Locate the cell with the specified text and output its [X, Y] center coordinate. 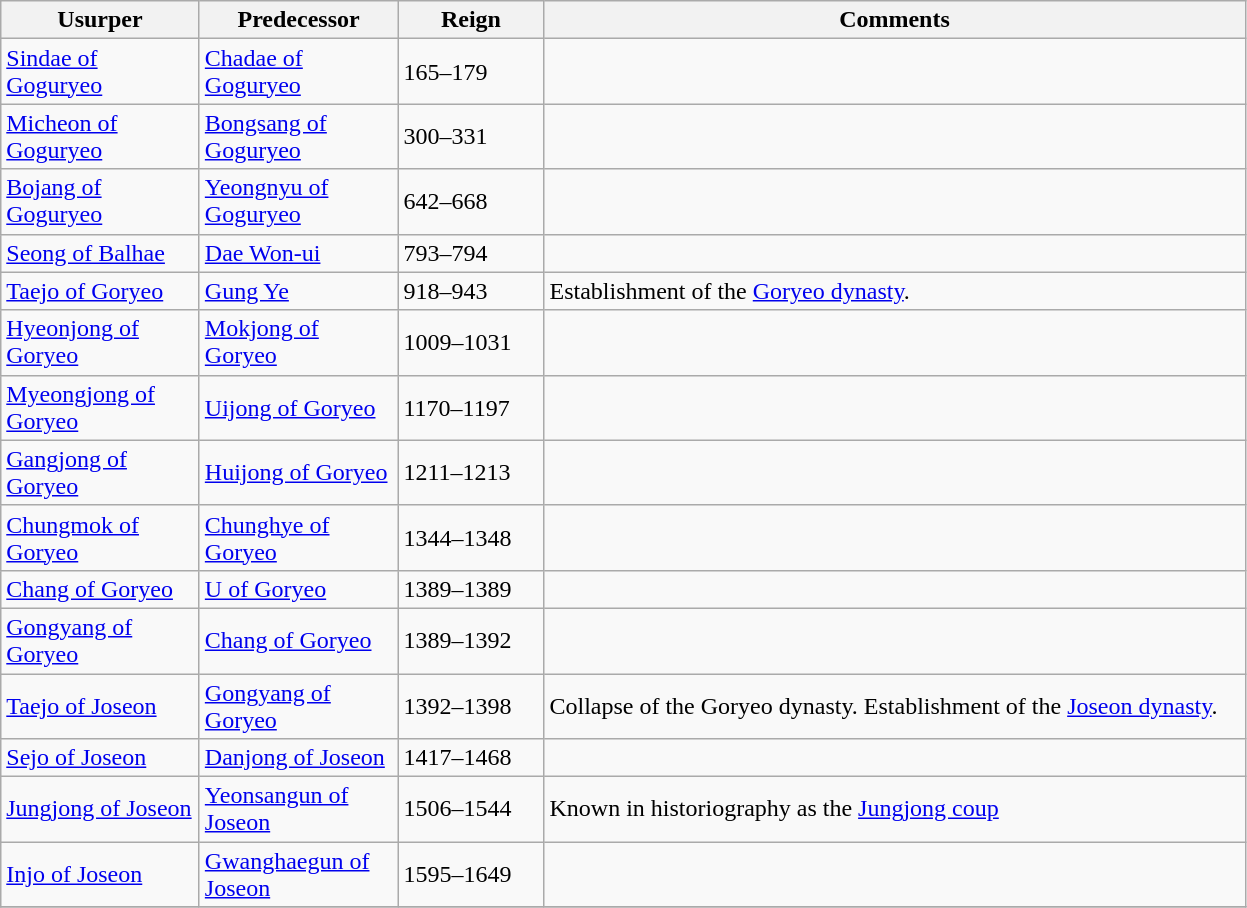
Predecessor [298, 20]
Chungmok of Goryeo [100, 538]
Sejo of Joseon [100, 758]
Bongsang of Goguryeo [298, 136]
1389–1389 [471, 589]
Mokjong of Goryeo [298, 342]
Injo of Joseon [100, 874]
Chadae of Goguryeo [298, 72]
1506–1544 [471, 810]
Usurper [100, 20]
1389–1392 [471, 640]
Hyeonjong of Goryeo [100, 342]
Bojang of Goguryeo [100, 202]
Danjong of Joseon [298, 758]
Uijong of Goryeo [298, 408]
165–179 [471, 72]
Seong of Balhae [100, 253]
Micheon of Goguryeo [100, 136]
300–331 [471, 136]
Chunghye of Goryeo [298, 538]
1170–1197 [471, 408]
Reign [471, 20]
Jungjong of Joseon [100, 810]
1392–1398 [471, 706]
1595–1649 [471, 874]
Dae Won-ui [298, 253]
Gwanghaegun of Joseon [298, 874]
Yeonsangun of Joseon [298, 810]
Yeongnyu of Goguryeo [298, 202]
Known in historiography as the Jungjong coup [894, 810]
Myeongjong of Goryeo [100, 408]
Establishment of the Goryeo dynasty. [894, 291]
Sindae of Goguryeo [100, 72]
1211–1213 [471, 472]
1009–1031 [471, 342]
Gangjong of Goryeo [100, 472]
Gung Ye [298, 291]
Comments [894, 20]
Taejo of Goryeo [100, 291]
642–668 [471, 202]
1417–1468 [471, 758]
793–794 [471, 253]
Taejo of Joseon [100, 706]
918–943 [471, 291]
Collapse of the Goryeo dynasty. Establishment of the Joseon dynasty. [894, 706]
U of Goryeo [298, 589]
1344–1348 [471, 538]
Huijong of Goryeo [298, 472]
